Determine the (x, y) coordinate at the center of the cell enclosing the given text.  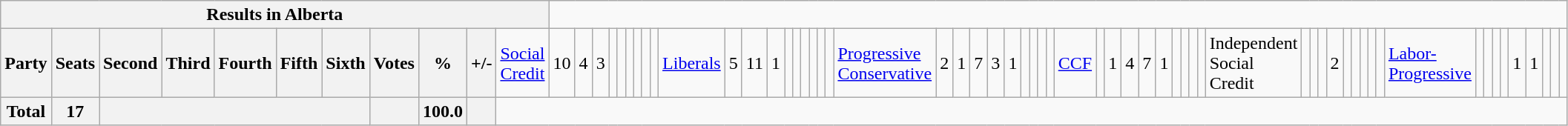
Seats (75, 63)
+/- (482, 63)
Sixth (346, 63)
100.0 (442, 111)
Progressive Conservative (885, 63)
% (442, 63)
Fourth (245, 63)
CCF (1075, 63)
10 (562, 63)
Party (26, 63)
Votes (394, 63)
11 (754, 63)
Labor-Progressive (1430, 63)
Total (26, 111)
Independent Social Credit (1254, 63)
Fifth (299, 63)
5 (733, 63)
Second (131, 63)
Social Credit (522, 63)
Liberals (692, 63)
17 (75, 111)
Third (188, 63)
Results in Alberta (274, 15)
